Capture the cell that displays the provided text and extract its (x, y) central coordinate. 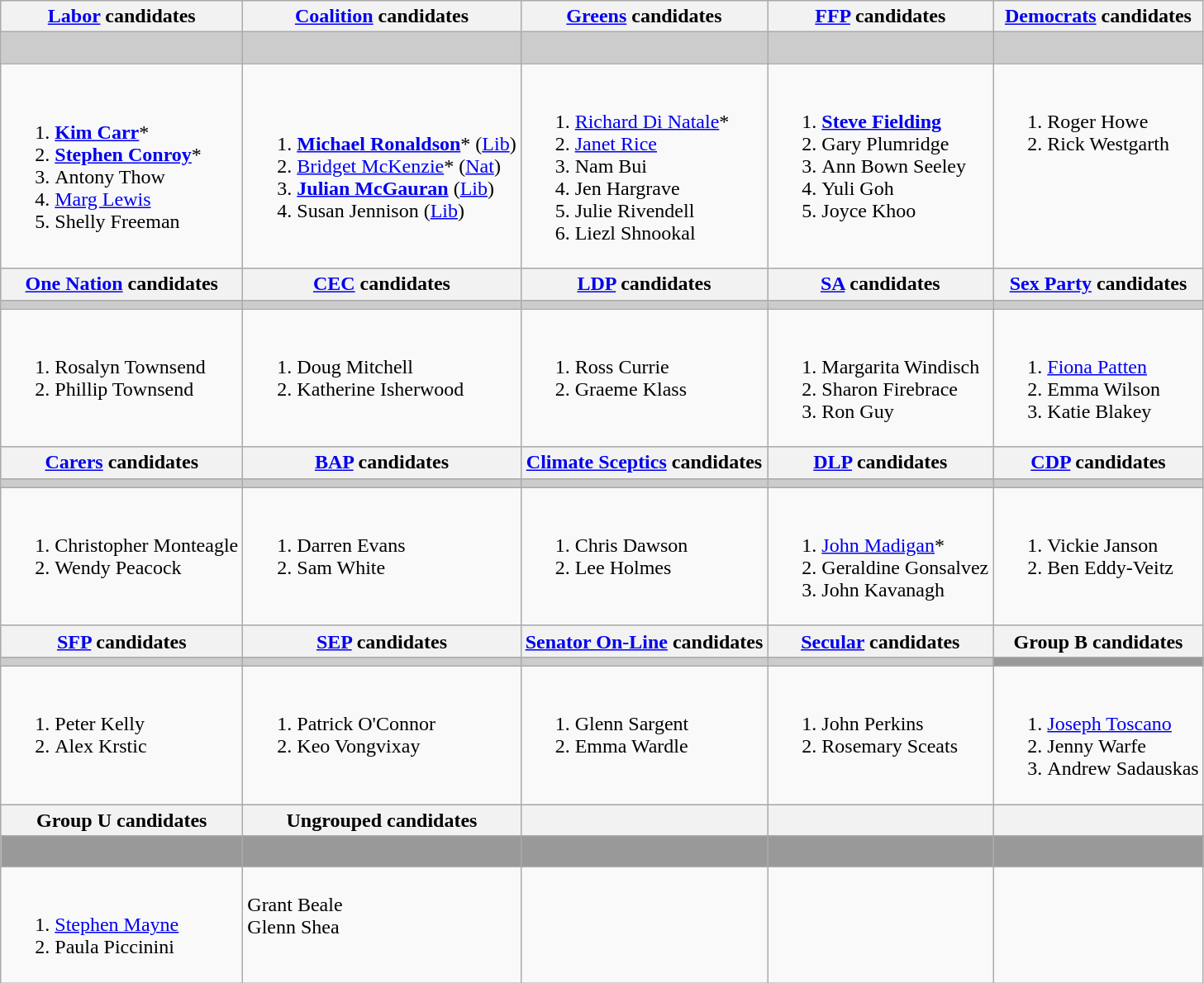
Stephen MaynePaula Piccinini (122, 925)
Chris DawsonLee Holmes (645, 557)
Christopher MonteagleWendy Peacock (122, 557)
Roger HoweRick Westgarth (1098, 166)
Climate Sceptics candidates (645, 463)
SEP candidates (382, 641)
Grant Beale Glenn Shea (382, 925)
Patrick O'ConnorKeo Vongvixay (382, 735)
Greens candidates (645, 17)
Steve FieldingGary PlumridgeAnn Bown SeeleyYuli GohJoyce Khoo (881, 166)
BAP candidates (382, 463)
CEC candidates (382, 284)
Doug MitchellKatherine Isherwood (382, 378)
FFP candidates (881, 17)
Group B candidates (1098, 641)
Kim Carr*Stephen Conroy*Antony ThowMarg LewisShelly Freeman (122, 166)
Fiona PattenEmma WilsonKatie Blakey (1098, 378)
Vickie JansonBen Eddy-Veitz (1098, 557)
SFP candidates (122, 641)
Carers candidates (122, 463)
LDP candidates (645, 284)
John PerkinsRosemary Sceats (881, 735)
Group U candidates (122, 820)
Joseph ToscanoJenny WarfeAndrew Sadauskas (1098, 735)
Secular candidates (881, 641)
Glenn SargentEmma Wardle (645, 735)
John Madigan*Geraldine GonsalvezJohn Kavanagh (881, 557)
Senator On-Line candidates (645, 641)
Ross CurrieGraeme Klass (645, 378)
DLP candidates (881, 463)
Ungrouped candidates (382, 820)
Labor candidates (122, 17)
Rosalyn TownsendPhillip Townsend (122, 378)
Michael Ronaldson* (Lib)Bridget McKenzie* (Nat)Julian McGauran (Lib)Susan Jennison (Lib) (382, 166)
One Nation candidates (122, 284)
Darren EvansSam White (382, 557)
Margarita WindischSharon FirebraceRon Guy (881, 378)
CDP candidates (1098, 463)
SA candidates (881, 284)
Sex Party candidates (1098, 284)
Democrats candidates (1098, 17)
Coalition candidates (382, 17)
Peter KellyAlex Krstic (122, 735)
Richard Di Natale*Janet RiceNam BuiJen HargraveJulie RivendellLiezl Shnookal (645, 166)
